Pinpoint the cell where the given text exists, returning its [X, Y] midpoint coordinate. 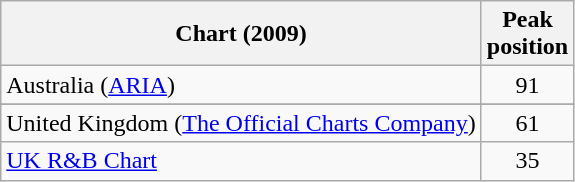
Australia (ARIA) [242, 85]
United Kingdom (The Official Charts Company) [242, 123]
91 [527, 85]
35 [527, 161]
UK R&B Chart [242, 161]
Chart (2009) [242, 34]
Peakposition [527, 34]
61 [527, 123]
